Find where the given text appears and provide that cell's center as [x, y] coordinate. 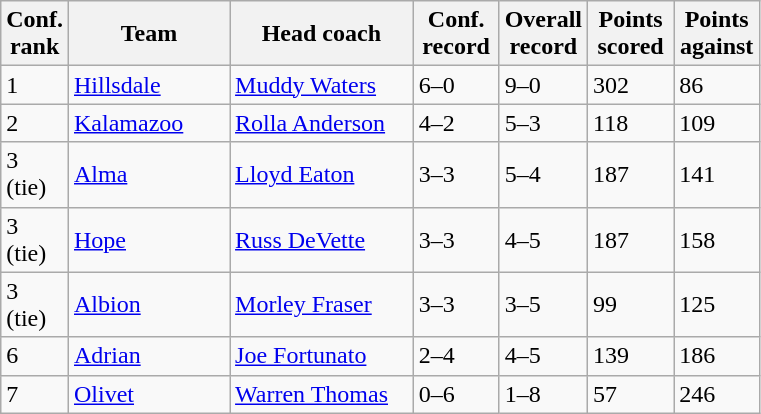
Points scored [631, 34]
9–0 [543, 85]
Hope [148, 240]
186 [717, 356]
Overall record [543, 34]
141 [717, 174]
Conf. rank [35, 34]
Olivet [148, 394]
7 [35, 394]
302 [631, 85]
2–4 [456, 356]
3–5 [543, 304]
57 [631, 394]
158 [717, 240]
99 [631, 304]
Albion [148, 304]
Lloyd Eaton [322, 174]
5–4 [543, 174]
109 [717, 123]
Kalamazoo [148, 123]
5–3 [543, 123]
Head coach [322, 34]
Warren Thomas [322, 394]
246 [717, 394]
Team [148, 34]
4–2 [456, 123]
Muddy Waters [322, 85]
6–0 [456, 85]
Alma [148, 174]
Hillsdale [148, 85]
1 [35, 85]
0–6 [456, 394]
Joe Fortunato [322, 356]
Conf. record [456, 34]
139 [631, 356]
Points against [717, 34]
Morley Fraser [322, 304]
Russ DeVette [322, 240]
1–8 [543, 394]
Adrian [148, 356]
6 [35, 356]
118 [631, 123]
125 [717, 304]
2 [35, 123]
Rolla Anderson [322, 123]
86 [717, 85]
